Detect which cell encompasses the target text, then output its [x, y] center coordinate. 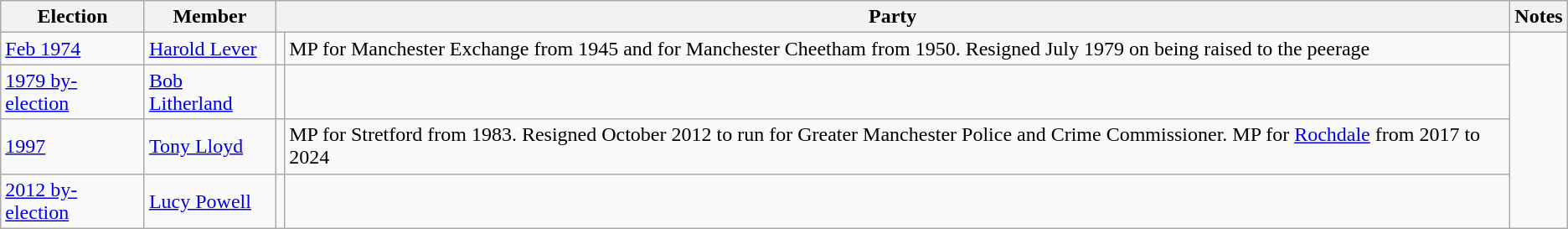
MP for Manchester Exchange from 1945 and for Manchester Cheetham from 1950. Resigned July 1979 on being raised to the peerage [898, 49]
Election [73, 17]
1979 by-election [73, 92]
2012 by-election [73, 201]
Feb 1974 [73, 49]
1997 [73, 146]
Notes [1539, 17]
Bob Litherland [209, 92]
Member [209, 17]
Lucy Powell [209, 201]
Party [893, 17]
Tony Lloyd [209, 146]
MP for Stretford from 1983. Resigned October 2012 to run for Greater Manchester Police and Crime Commissioner. MP for Rochdale from 2017 to 2024 [898, 146]
Harold Lever [209, 49]
